Return [x, y] of the center of cell containing provided text 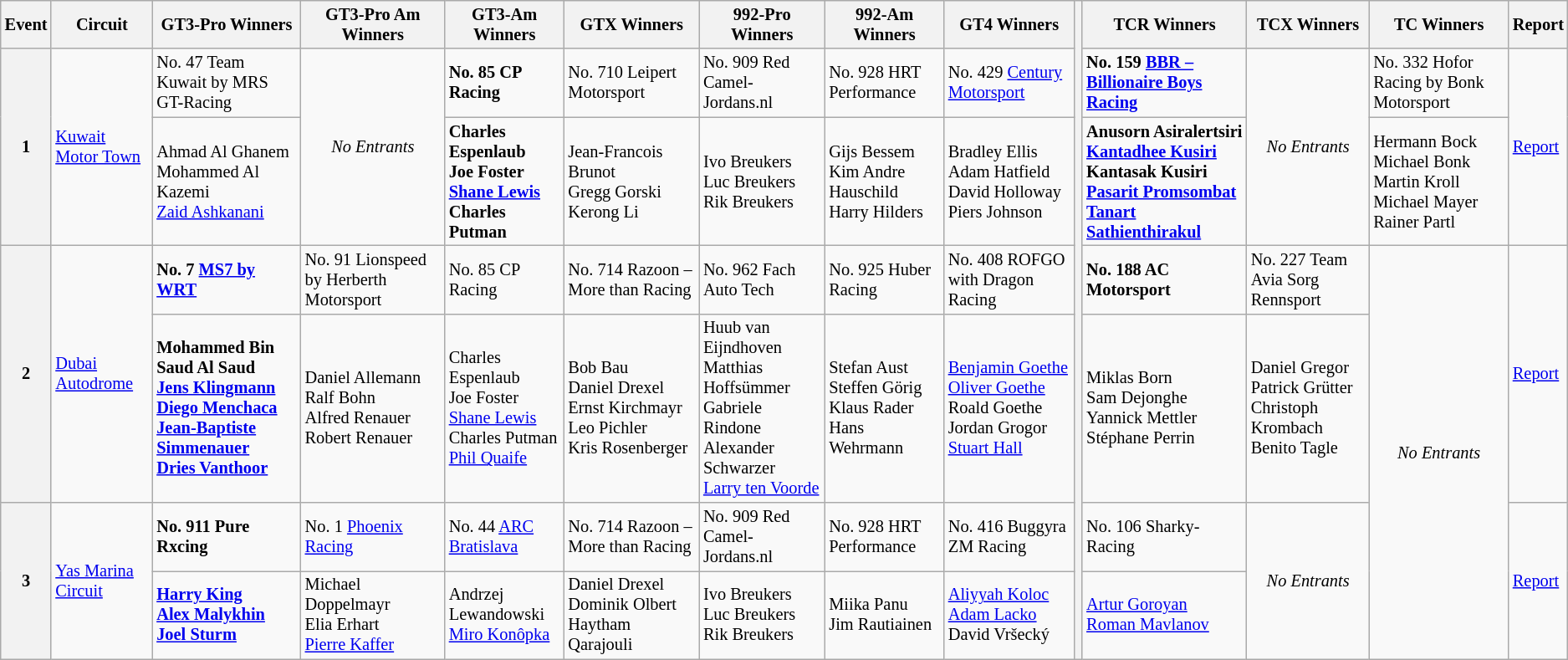
No. 962 Fach Auto Tech [762, 279]
Daniel Allemann Ralf Bohn Alfred Renauer Robert Renauer [373, 408]
No. 429 Century Motorsport [1009, 83]
Ahmad Al Ghanem Mohammed Al Kazemi Zaid Ashkanani [226, 182]
No. 44 ARC Bratislava [505, 537]
Circuit [102, 24]
No. 47 Team Kuwait by MRS GT-Racing [226, 83]
GTX Winners [631, 24]
GT3-Pro Am Winners [373, 24]
Kuwait Motor Town [102, 147]
Hermann Bock Michael Bonk Martin Kroll Michael Mayer Rainer Partl [1438, 182]
Stefan Aust Steffen Görig Klaus Rader Hans Wehrmann [884, 408]
TCR Winners [1164, 24]
Andrzej Lewandowski Miro Konôpka [505, 615]
No. 7 MS7 by WRT [226, 279]
Aliyyah Koloc Adam Lacko David Vršecký [1009, 615]
GT4 Winners [1009, 24]
Miika Panu Jim Rautiainen [884, 615]
No. 710 Leipert Motorsport [631, 83]
Harry KingAlex Malykhin Joel Sturm [226, 615]
Bradley Ellis Adam Hatfield David Holloway Piers Johnson [1009, 182]
TC Winners [1438, 24]
Charles Espenlaub Joe Foster Shane Lewis Charles Putman Phil Quaife [505, 408]
No. 408 ROFGO with Dragon Racing [1009, 279]
No. 106 Sharky-Racing [1164, 537]
No. 91 Lionspeed by Herberth Motorsport [373, 279]
No. 416 Buggyra ZM Racing [1009, 537]
No. 332 Hofor Racing by Bonk Motorsport [1438, 83]
Event [27, 24]
2 [27, 373]
Daniel Gregor Patrick Grütter Christoph Krombach Benito Tagle [1308, 408]
Bob Bau Daniel Drexel Ernst Kirchmayr Leo Pichler Kris Rosenberger [631, 408]
Dubai Autodrome [102, 373]
No. 911 Pure Rxcing [226, 537]
Mohammed Bin Saud Al Saud Jens Klingmann Diego Menchaca Jean-Baptiste Simmenauer Dries Vanthoor [226, 408]
Charles Espenlaub Joe Foster Shane Lewis Charles Putman [505, 182]
GT3-Pro Winners [226, 24]
Artur GoroyanRoman Mavlanov [1164, 615]
992-Am Winners [884, 24]
3 [27, 581]
TCX Winners [1308, 24]
Michael Doppelmayr Elia Erhart Pierre Kaffer [373, 615]
No. 925 Huber Racing [884, 279]
Anusorn Asiralertsiri Kantadhee Kusiri Kantasak Kusiri Pasarit Promsombat Tanart Sathienthirakul [1164, 182]
Daniel Drexel Dominik Olbert Haytham Qarajouli [631, 615]
Miklas Born Sam Dejonghe Yannick Mettler Stéphane Perrin [1164, 408]
GT3-Am Winners [505, 24]
Huub van Eijndhoven Matthias Hoffsümmer Gabriele Rindone Alexander Schwarzer Larry ten Voorde [762, 408]
Jean-Francois Brunot Gregg Gorski Kerong Li [631, 182]
No. 159 BBR – Billionaire Boys Racing [1164, 83]
No. 1 Phoenix Racing [373, 537]
Gijs Bessem Kim Andre Hauschild Harry Hilders [884, 182]
No. 227 Team Avia Sorg Rennsport [1308, 279]
No. 188 AC Motorsport [1164, 279]
Benjamin Goethe Oliver Goethe Roald Goethe Jordan Grogor Stuart Hall [1009, 408]
Yas Marina Circuit [102, 581]
1 [27, 147]
992-Pro Winners [762, 24]
